For the text-containing cell, return its midpoint in (x, y) coordinate format. 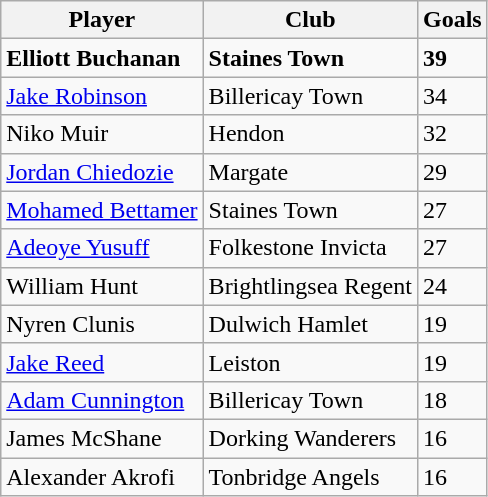
24 (452, 286)
Alexander Akrofi (102, 477)
Nyren Clunis (102, 324)
Tonbridge Angels (310, 477)
James McShane (102, 438)
Hendon (310, 134)
Jake Reed (102, 362)
Mohamed Bettamer (102, 210)
Niko Muir (102, 134)
Margate (310, 172)
Adeoye Yusuff (102, 248)
Jordan Chiedozie (102, 172)
Player (102, 20)
29 (452, 172)
Leiston (310, 362)
18 (452, 400)
Brightlingsea Regent (310, 286)
Dorking Wanderers (310, 438)
32 (452, 134)
Goals (452, 20)
Club (310, 20)
Folkestone Invicta (310, 248)
William Hunt (102, 286)
34 (452, 96)
Dulwich Hamlet (310, 324)
39 (452, 58)
Jake Robinson (102, 96)
Elliott Buchanan (102, 58)
Adam Cunnington (102, 400)
